Identify which cell holds the provided text, then report its [x, y] central coordinate. 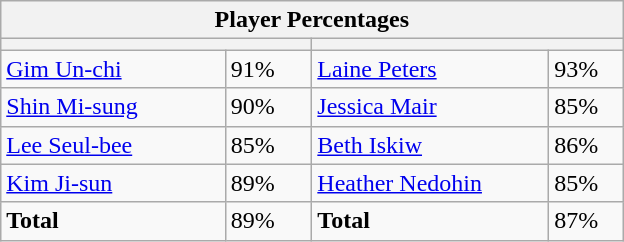
91% [268, 69]
Jessica Mair [430, 107]
Laine Peters [430, 69]
Lee Seul-bee [113, 145]
86% [586, 145]
Beth Iskiw [430, 145]
Player Percentages [312, 20]
Shin Mi-sung [113, 107]
90% [268, 107]
Heather Nedohin [430, 183]
87% [586, 221]
Kim Ji-sun [113, 183]
Gim Un-chi [113, 69]
93% [586, 69]
